Search for the cell housing the specified text and yield its (x, y) center coordinate. 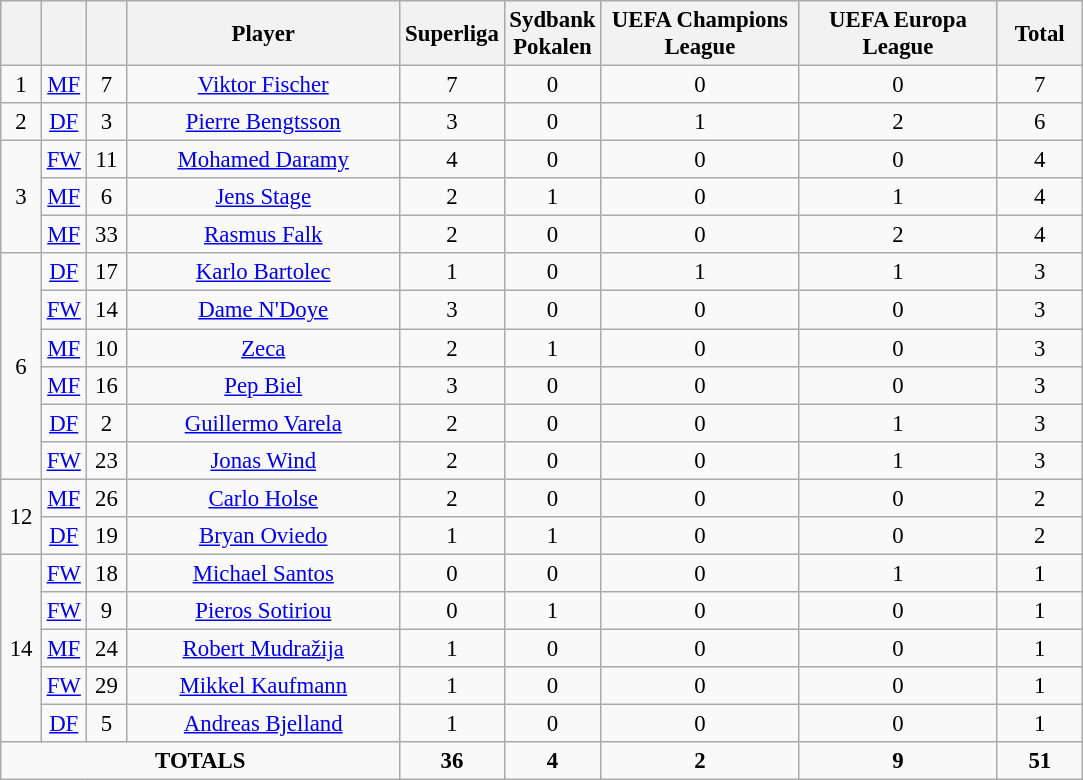
Total (1040, 34)
Jens Stage (264, 197)
19 (106, 536)
Player (264, 34)
10 (106, 348)
12 (22, 516)
51 (1040, 761)
11 (106, 160)
26 (106, 498)
Viktor Fischer (264, 85)
Pep Biel (264, 385)
Zeca (264, 348)
17 (106, 273)
Pieros Sotiriou (264, 611)
24 (106, 648)
18 (106, 573)
Michael Santos (264, 573)
5 (106, 724)
Guillermo Varela (264, 423)
36 (452, 761)
33 (106, 235)
16 (106, 385)
Rasmus Falk (264, 235)
Bryan Oviedo (264, 536)
UEFA Europa League (898, 34)
TOTALS (200, 761)
Karlo Bartolec (264, 273)
29 (106, 686)
Superliga (452, 34)
Jonas Wind (264, 460)
Pierre Bengtsson (264, 122)
Mohamed Daramy (264, 160)
Robert Mudražija (264, 648)
23 (106, 460)
UEFA Champions League (700, 34)
Dame N'Doye (264, 310)
Carlo Holse (264, 498)
Sydbank Pokalen (552, 34)
Andreas Bjelland (264, 724)
Mikkel Kaufmann (264, 686)
